From the cell containing the given text, extract its center point as [X, Y] coordinate. 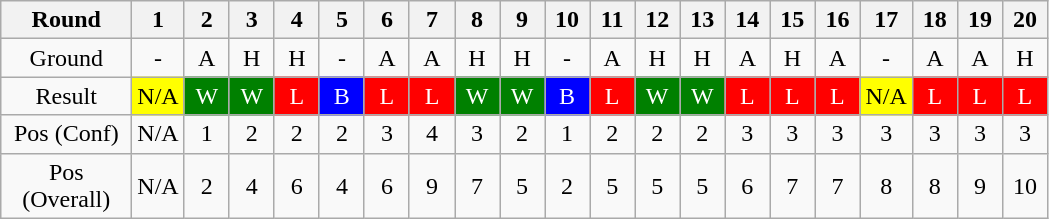
Ground [66, 58]
Round [66, 20]
15 [792, 20]
17 [886, 20]
19 [980, 20]
Pos (Conf) [66, 134]
14 [748, 20]
Pos (Overall) [66, 186]
16 [838, 20]
13 [702, 20]
18 [934, 20]
12 [658, 20]
Result [66, 96]
11 [612, 20]
20 [1024, 20]
